Extract the (X, Y) coordinate from the center of the cell holding the provided text.  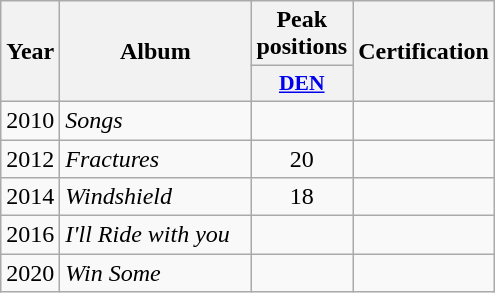
2016 (30, 235)
Peak positions (302, 34)
DEN (302, 84)
18 (302, 197)
2012 (30, 159)
20 (302, 159)
Year (30, 52)
2020 (30, 273)
2010 (30, 120)
Album (156, 52)
Windshield (156, 197)
I'll Ride with you (156, 235)
Win Some (156, 273)
Songs (156, 120)
Certification (424, 52)
2014 (30, 197)
Fractures (156, 159)
